Search for the cell housing the specified text and yield its (x, y) center coordinate. 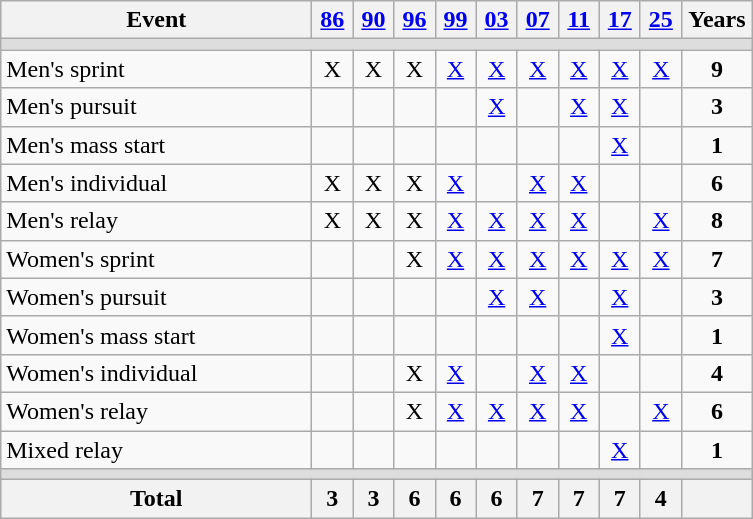
8 (716, 221)
Men's mass start (156, 145)
Men's pursuit (156, 107)
Women's pursuit (156, 297)
Men's individual (156, 183)
96 (414, 20)
Women's sprint (156, 259)
11 (578, 20)
03 (496, 20)
Event (156, 20)
Total (156, 499)
25 (660, 20)
Men's relay (156, 221)
07 (538, 20)
Women's mass start (156, 335)
99 (456, 20)
9 (716, 69)
Years (716, 20)
17 (620, 20)
Women's relay (156, 411)
Mixed relay (156, 449)
Men's sprint (156, 69)
90 (374, 20)
Women's individual (156, 373)
86 (332, 20)
